Extract the (x, y) coordinate from the center of the cell holding the provided text.  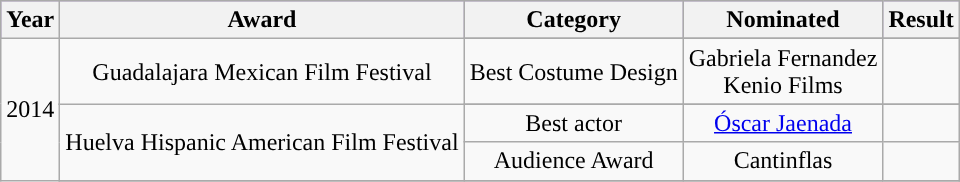
Cantinflas (783, 161)
Nominated (783, 20)
Audience Award (574, 161)
Year (30, 20)
Óscar Jaenada (783, 123)
Award (262, 20)
Result (921, 20)
Guadalajara Mexican Film Festival (262, 72)
Category (574, 20)
2014 (30, 110)
Best actor (574, 123)
Best Costume Design (574, 72)
Huelva Hispanic American Film Festival (262, 142)
Gabriela Fernandez Kenio Films (783, 72)
